Return (X, Y) of the center of cell containing provided text 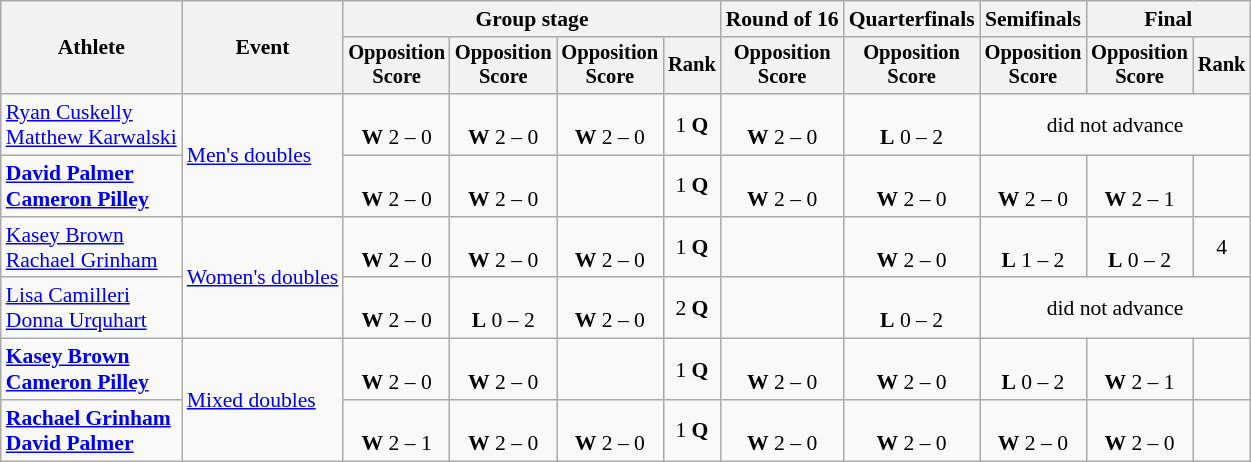
Semifinals (1034, 19)
4 (1222, 248)
2 Q (692, 308)
Rachael GrinhamDavid Palmer (92, 430)
L 1 – 2 (1034, 248)
Women's doubles (263, 278)
Group stage (532, 19)
Men's doubles (263, 155)
Kasey BrownRachael Grinham (92, 248)
Ryan CuskellyMatthew Karwalski (92, 124)
Event (263, 48)
Round of 16 (782, 19)
Kasey BrownCameron Pilley (92, 370)
Final (1168, 19)
Mixed doubles (263, 400)
Athlete (92, 48)
Lisa CamilleriDonna Urquhart (92, 308)
David PalmerCameron Pilley (92, 186)
Quarterfinals (912, 19)
